Find where the given text appears and provide that cell's center as (X, Y) coordinate. 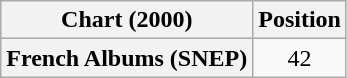
42 (300, 58)
Chart (2000) (127, 20)
French Albums (SNEP) (127, 58)
Position (300, 20)
